Output the (x, y) coordinate of the center of the cell containing the given text.  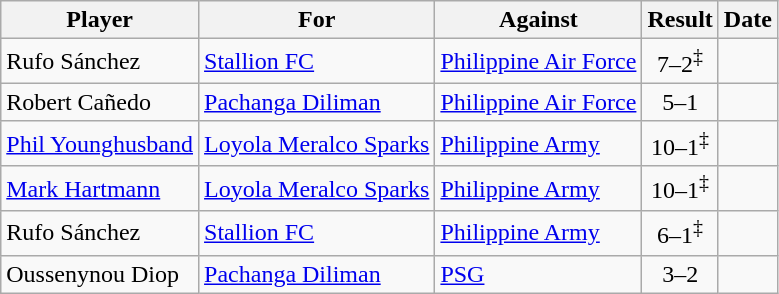
Oussenynou Diop (100, 274)
Date (748, 20)
Mark Hartmann (100, 188)
Robert Cañedo (100, 102)
7–2‡ (680, 62)
5–1 (680, 102)
Result (680, 20)
3–2 (680, 274)
Phil Younghusband (100, 144)
6–1‡ (680, 234)
Player (100, 20)
For (317, 20)
PSG (538, 274)
Against (538, 20)
